Return (x, y) of the center of cell containing provided text 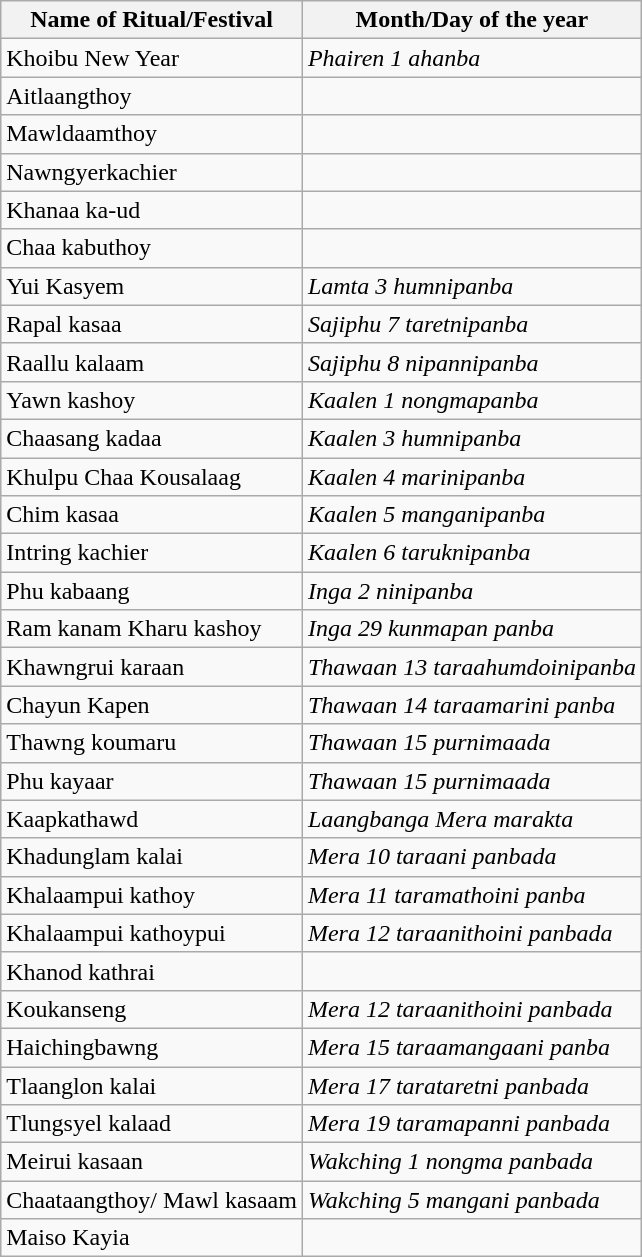
Mawldaamthoy (152, 134)
Nawngyerkachier (152, 172)
Ram kanam Kharu kashoy (152, 629)
Phu kayaar (152, 781)
Thawng koumaru (152, 743)
Koukanseng (152, 1009)
Name of Ritual/Festival (152, 20)
Khanaa ka-ud (152, 210)
Khalaampui kathoy (152, 895)
Kaalen 6 taruknipanba (472, 553)
Khulpu Chaa Kousalaag (152, 477)
Mera 17 tarataretni panbada (472, 1085)
Khadunglam kalai (152, 857)
Lamta 3 humnipanba (472, 286)
Mera 11 taramathoini panba (472, 895)
Wakching 1 nongma panbada (472, 1162)
Phu kabaang (152, 591)
Thawaan 13 taraahumdoinipanba (472, 667)
Khawngrui karaan (152, 667)
Phairen 1 ahanba (472, 58)
Chaa kabuthoy (152, 248)
Chayun Kapen (152, 705)
Khalaampui kathoypui (152, 933)
Laangbanga Mera marakta (472, 819)
Mera 19 taramapanni panbada (472, 1124)
Wakching 5 mangani panbada (472, 1200)
Sajiphu 8 nipannipanba (472, 362)
Month/Day of the year (472, 20)
Chim kasaa (152, 515)
Mera 10 taraani panbada (472, 857)
Kaapkathawd (152, 819)
Tlungsyel kalaad (152, 1124)
Chaasang kadaa (152, 438)
Khanod kathrai (152, 971)
Maiso Kayia (152, 1238)
Chaataangthoy/ Mawl kasaam (152, 1200)
Yawn kashoy (152, 400)
Khoibu New Year (152, 58)
Yui Kasyem (152, 286)
Inga 29 kunmapan panba (472, 629)
Kaalen 3 humnipanba (472, 438)
Tlaanglon kalai (152, 1085)
Kaalen 1 nongmapanba (472, 400)
Intring kachier (152, 553)
Mera 15 taraamangaani panba (472, 1047)
Aitlaangthoy (152, 96)
Meirui kasaan (152, 1162)
Haichingbawng (152, 1047)
Inga 2 ninipanba (472, 591)
Rapal kasaa (152, 324)
Sajiphu 7 taretnipanba (472, 324)
Thawaan 14 taraamarini panba (472, 705)
Kaalen 5 manganipanba (472, 515)
Kaalen 4 marinipanba (472, 477)
Raallu kalaam (152, 362)
